Output the [X, Y] coordinate of the center of the cell containing the given text.  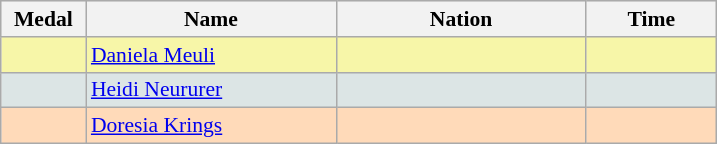
Time [651, 19]
Heidi Neururer [211, 90]
Daniela Meuli [211, 55]
Medal [44, 19]
Doresia Krings [211, 126]
Name [211, 19]
Nation [461, 19]
